Find where the given text appears and provide that cell's center as [X, Y] coordinate. 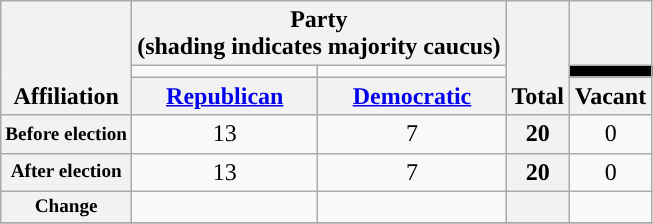
Before election [66, 134]
Affiliation [66, 58]
Republican [225, 96]
Democratic [412, 96]
After election [66, 172]
Change [66, 207]
Party (shading indicates majority caucus) [319, 34]
Total [538, 58]
Vacant [611, 96]
